Locate the cell with the specified text and output its [X, Y] center coordinate. 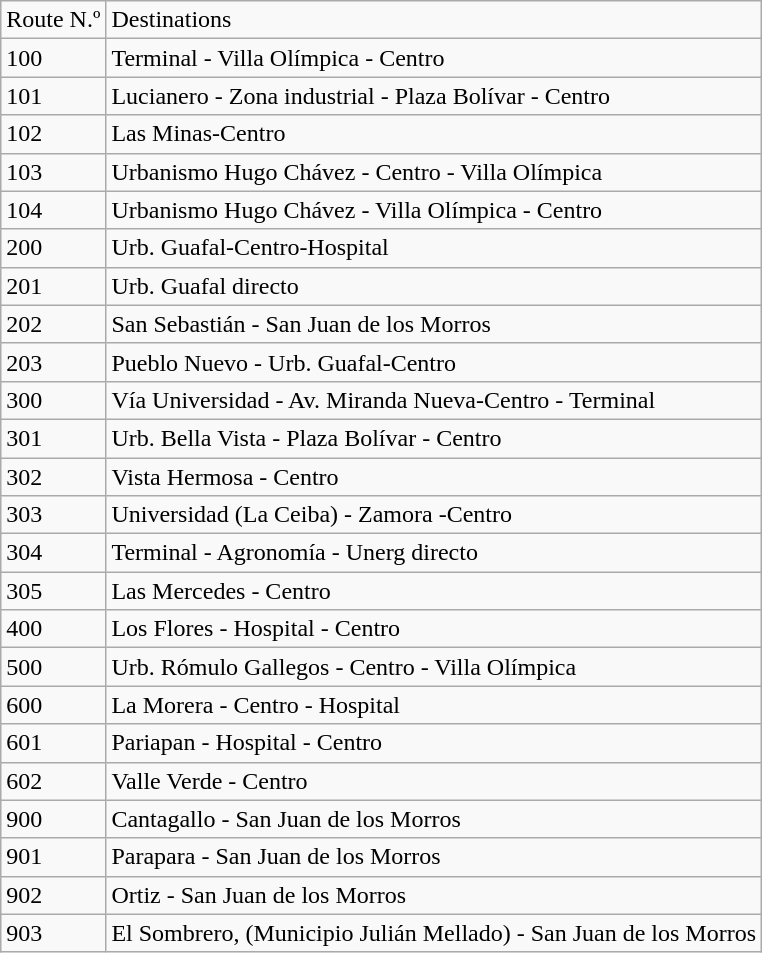
Urb. Guafal-Centro-Hospital [434, 248]
Ortiz - San Juan de los Morros [434, 895]
103 [54, 172]
Vía Universidad - Av. Miranda Nueva-Centro - Terminal [434, 400]
900 [54, 819]
600 [54, 705]
202 [54, 324]
La Morera - Centro - Hospital [434, 705]
602 [54, 781]
203 [54, 362]
Urbanismo Hugo Chávez - Villa Olímpica - Centro [434, 210]
San Sebastián - San Juan de los Morros [434, 324]
901 [54, 857]
303 [54, 515]
101 [54, 96]
El Sombrero, (Municipio Julián Mellado) - San Juan de los Morros [434, 933]
Route N.º [54, 20]
Universidad (La Ceiba) - Zamora -Centro [434, 515]
Terminal - Villa Olímpica - Centro [434, 58]
304 [54, 553]
200 [54, 248]
201 [54, 286]
300 [54, 400]
Las Minas-Centro [434, 134]
Urb. Guafal directo [434, 286]
Vista Hermosa - Centro [434, 477]
Los Flores - Hospital - Centro [434, 629]
302 [54, 477]
Lucianero - Zona industrial - Plaza Bolívar - Centro [434, 96]
Parapara - San Juan de los Morros [434, 857]
305 [54, 591]
Urb. Rómulo Gallegos - Centro - Villa Olímpica [434, 667]
102 [54, 134]
Cantagallo - San Juan de los Morros [434, 819]
500 [54, 667]
Terminal - Agronomía - Unerg directo [434, 553]
104 [54, 210]
Las Mercedes - Centro [434, 591]
Valle Verde - Centro [434, 781]
100 [54, 58]
Urb. Bella Vista - Plaza Bolívar - Centro [434, 438]
Pariapan - Hospital - Centro [434, 743]
601 [54, 743]
400 [54, 629]
301 [54, 438]
Destinations [434, 20]
Pueblo Nuevo - Urb. Guafal-Centro [434, 362]
902 [54, 895]
903 [54, 933]
Urbanismo Hugo Chávez - Centro - Villa Olímpica [434, 172]
